Determine the (x, y) coordinate at the center of the cell enclosing the given text.  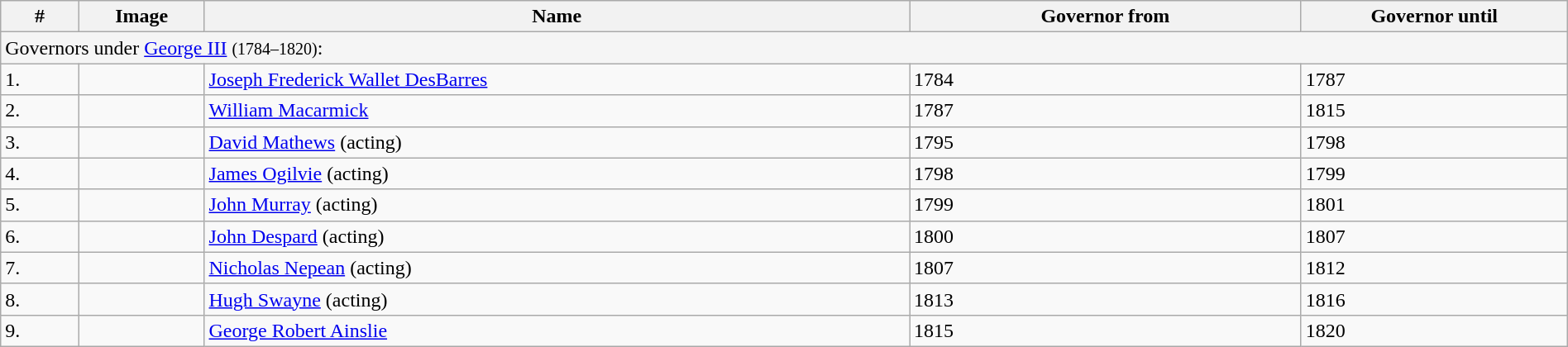
Image (141, 17)
1801 (1434, 205)
George Robert Ainslie (557, 330)
1. (40, 79)
1820 (1434, 330)
William Macarmick (557, 111)
7. (40, 268)
Hugh Swayne (acting) (557, 299)
1816 (1434, 299)
John Murray (acting) (557, 205)
5. (40, 205)
Governors under George III (1784–1820): (784, 48)
Governor until (1434, 17)
1813 (1106, 299)
Name (557, 17)
9. (40, 330)
1812 (1434, 268)
David Mathews (acting) (557, 142)
# (40, 17)
8. (40, 299)
Joseph Frederick Wallet DesBarres (557, 79)
James Ogilvie (acting) (557, 173)
1784 (1106, 79)
6. (40, 236)
2. (40, 111)
3. (40, 142)
1800 (1106, 236)
John Despard (acting) (557, 236)
Nicholas Nepean (acting) (557, 268)
1795 (1106, 142)
4. (40, 173)
Governor from (1106, 17)
